For the text-containing cell, return its midpoint in [X, Y] coordinate format. 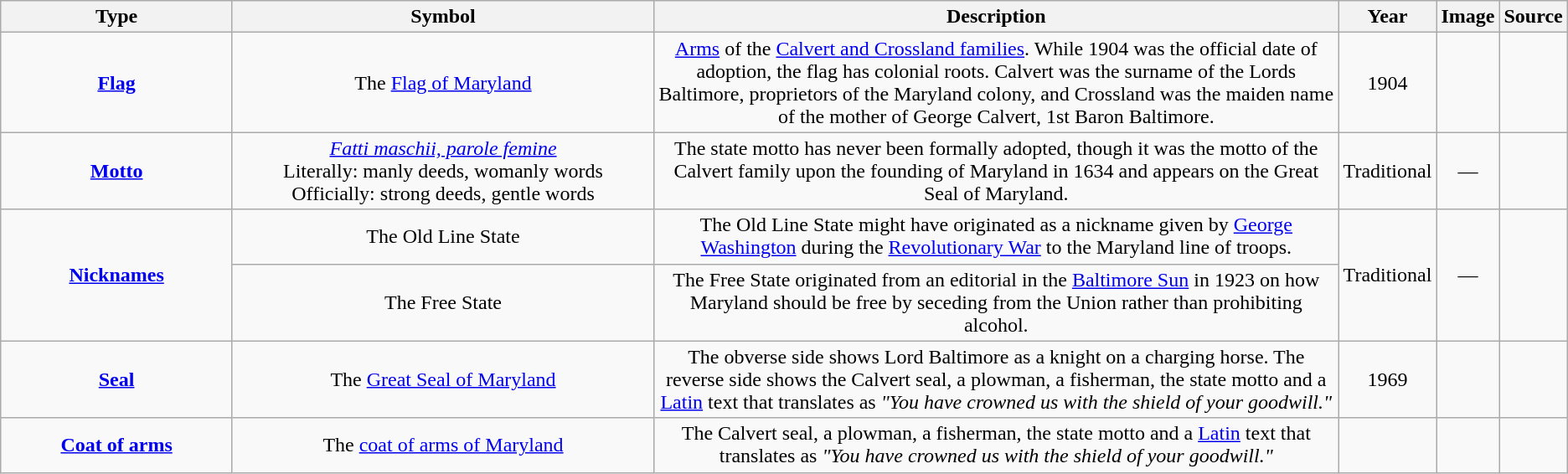
The Old Line State might have originated as a nickname given by George Washington during the Revolutionary War to the Maryland line of troops. [997, 236]
Seal [117, 379]
Description [997, 17]
The Great Seal of Maryland [442, 379]
1904 [1387, 82]
The Flag of Maryland [442, 82]
Source [1533, 17]
The Old Line State [442, 236]
Coat of arms [117, 446]
Image [1467, 17]
Fatti maschii, parole femineLiterally: manly deeds, womanly wordsOfficially: strong deeds, gentle words [442, 171]
Nicknames [117, 275]
The coat of arms of Maryland [442, 446]
The Free State [442, 302]
Flag [117, 82]
Symbol [442, 17]
The Calvert seal, a plowman, a fisherman, the state motto and a Latin text that translates as "You have crowned us with the shield of your goodwill." [997, 446]
1969 [1387, 379]
Motto [117, 171]
Year [1387, 17]
Type [117, 17]
